Find where the given text appears and provide that cell's center as (X, Y) coordinate. 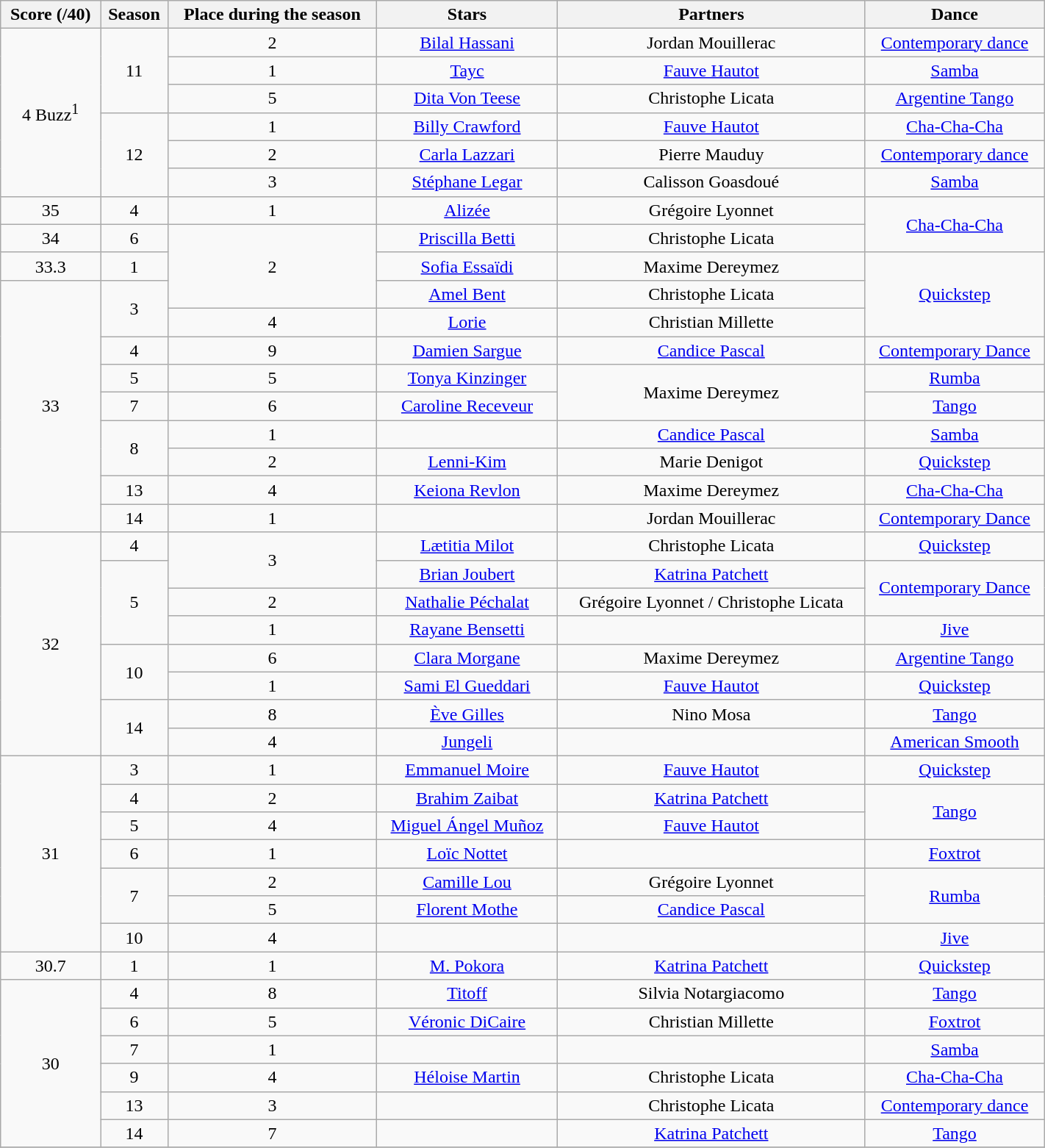
Florent Mothe (467, 910)
31 (51, 853)
Dita Von Teese (467, 98)
Billy Crawford (467, 126)
Emmanuel Moire (467, 769)
33 (51, 406)
Pierre Mauduy (711, 154)
Brahim Zaibat (467, 797)
American Smooth (955, 742)
Dance (955, 15)
30 (51, 1063)
Calisson Goasdoué (711, 182)
Bilal Hassani (467, 43)
Sami El Gueddari (467, 686)
Partners (711, 15)
Marie Denigot (711, 462)
Alizée (467, 210)
Priscilla Betti (467, 238)
Nino Mosa (711, 714)
Score (/40) (51, 15)
32 (51, 644)
33.3 (51, 266)
Amel Bent (467, 294)
Rayane Bensetti (467, 630)
Brian Joubert (467, 574)
Keiona Revlon (467, 490)
Lenni-Kim (467, 462)
Jungeli (467, 742)
35 (51, 210)
Nathalie Péchalat (467, 602)
M. Pokora (467, 966)
Titoff (467, 994)
Tayc (467, 71)
Season (134, 15)
Lorie (467, 322)
4 Buzz1 (51, 112)
Tonya Kinzinger (467, 379)
Loïc Nottet (467, 854)
Caroline Receveur (467, 406)
34 (51, 238)
Clara Morgane (467, 658)
30.7 (51, 966)
Carla Lazzari (467, 154)
Stéphane Legar (467, 182)
Miguel Ángel Muñoz (467, 826)
Héloise Martin (467, 1077)
Stars (467, 15)
Place during the season (273, 15)
Damien Sargue (467, 351)
Grégoire Lyonnet / Christophe Licata (711, 602)
12 (134, 154)
Sofia Essaïdi (467, 266)
Camille Lou (467, 882)
Silvia Notargiacomo (711, 994)
Lætitia Milot (467, 546)
11 (134, 71)
Ève Gilles (467, 714)
Véronic DiCaire (467, 1022)
